From the cell containing the given text, extract its center point as (x, y) coordinate. 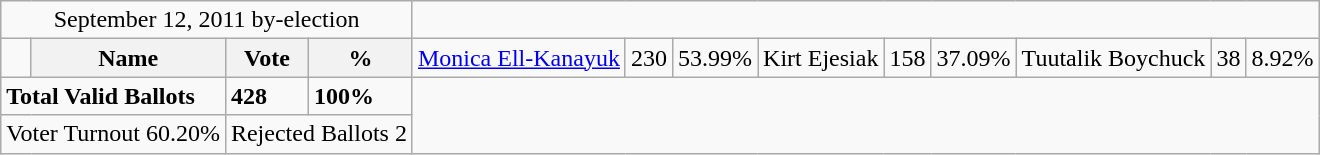
158 (908, 58)
Vote (266, 58)
Kirt Ejesiak (821, 58)
September 12, 2011 by-election (207, 20)
Voter Turnout 60.20% (114, 134)
Total Valid Ballots (114, 96)
428 (266, 96)
38 (1228, 58)
8.92% (1282, 58)
230 (648, 58)
Tuutalik Boychuck (1114, 58)
% (361, 58)
37.09% (974, 58)
53.99% (714, 58)
Rejected Ballots 2 (318, 134)
100% (361, 96)
Name (128, 58)
Monica Ell-Kanayuk (518, 58)
